Search for the cell housing the specified text and yield its (x, y) center coordinate. 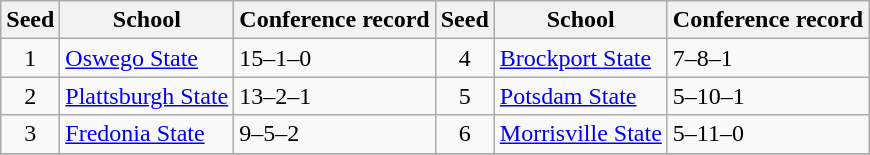
5–10–1 (768, 96)
Oswego State (147, 58)
3 (30, 134)
Brockport State (580, 58)
Plattsburgh State (147, 96)
5 (464, 96)
Fredonia State (147, 134)
15–1–0 (334, 58)
7–8–1 (768, 58)
Morrisville State (580, 134)
1 (30, 58)
9–5–2 (334, 134)
5–11–0 (768, 134)
2 (30, 96)
13–2–1 (334, 96)
Potsdam State (580, 96)
4 (464, 58)
6 (464, 134)
